Output the [x, y] coordinate of the center of the cell containing the given text.  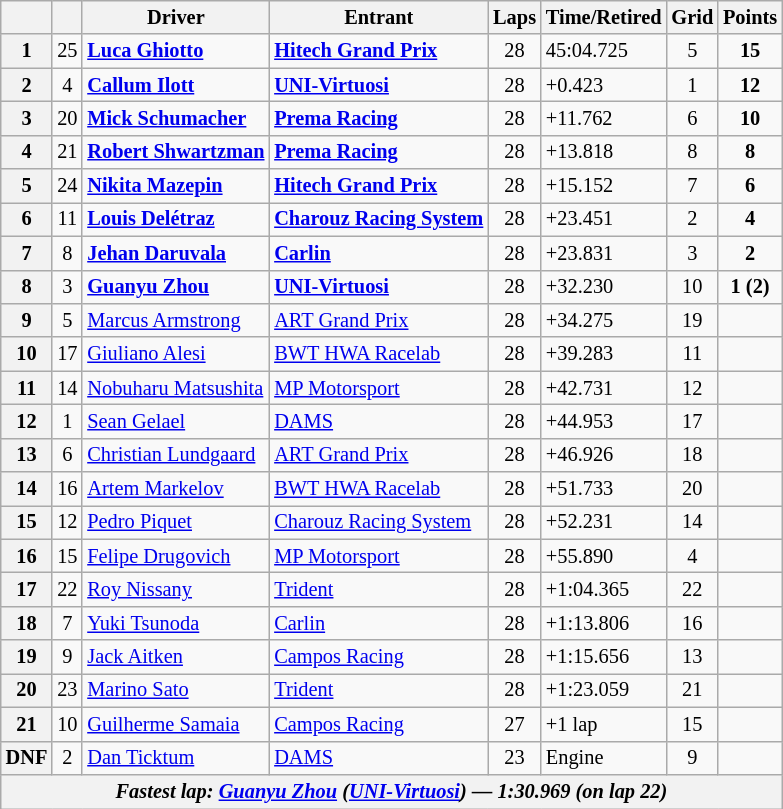
+1:23.059 [604, 690]
27 [514, 724]
+32.230 [604, 287]
+23.831 [604, 253]
Marcus Armstrong [176, 320]
Laps [514, 17]
45:04.725 [604, 51]
+44.953 [604, 421]
Guilherme Samaia [176, 724]
25 [67, 51]
+46.926 [604, 455]
Nobuharu Matsushita [176, 388]
Robert Shwartzman [176, 152]
Nikita Mazepin [176, 186]
Fastest lap: Guanyu Zhou (UNI-Virtuosi) — 1:30.969 (on lap 22) [392, 791]
+11.762 [604, 118]
+15.152 [604, 186]
Dan Ticktum [176, 758]
Felipe Drugovich [176, 556]
24 [67, 186]
Guanyu Zhou [176, 287]
+23.451 [604, 219]
+1:04.365 [604, 589]
+34.275 [604, 320]
Engine [604, 758]
DNF [27, 758]
+39.283 [604, 354]
Grid [692, 17]
+55.890 [604, 556]
Jehan Daruvala [176, 253]
Marino Sato [176, 690]
+1:13.806 [604, 623]
+1 lap [604, 724]
Giuliano Alesi [176, 354]
Pedro Piquet [176, 522]
Points [750, 17]
Jack Aitken [176, 657]
Driver [176, 17]
Roy Nissany [176, 589]
Luca Ghiotto [176, 51]
Time/Retired [604, 17]
+13.818 [604, 152]
+1:15.656 [604, 657]
+0.423 [604, 85]
Sean Gelael [176, 421]
Mick Schumacher [176, 118]
Artem Markelov [176, 489]
Callum Ilott [176, 85]
+52.231 [604, 522]
+42.731 [604, 388]
Louis Delétraz [176, 219]
Yuki Tsunoda [176, 623]
Entrant [378, 17]
1 (2) [750, 287]
+51.733 [604, 489]
Christian Lundgaard [176, 455]
